Search for the cell housing the specified text and yield its [x, y] center coordinate. 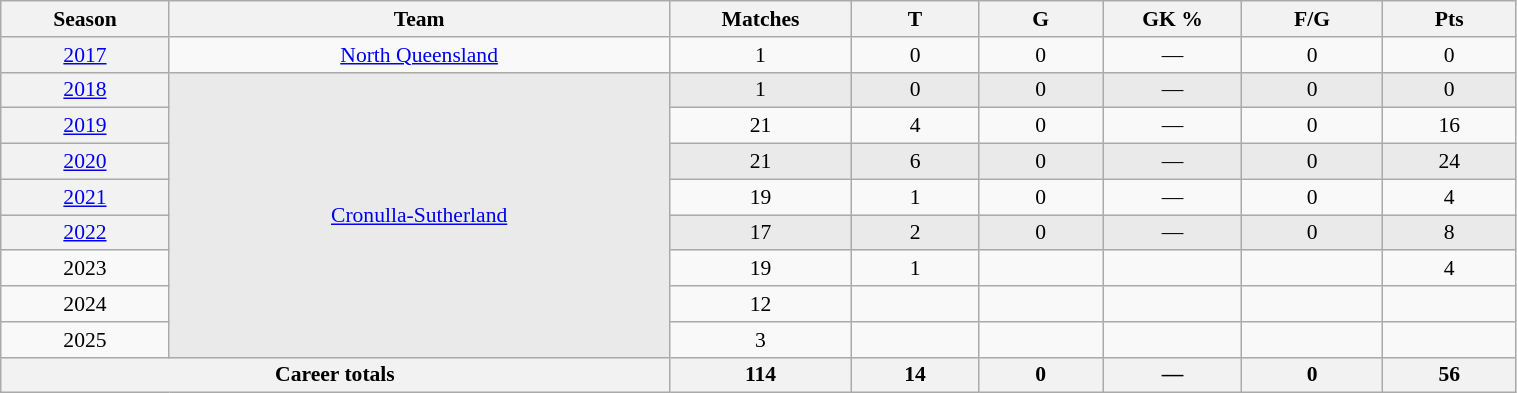
2025 [85, 340]
16 [1449, 126]
24 [1449, 162]
T [915, 19]
Career totals [335, 375]
114 [760, 375]
8 [1449, 233]
2018 [85, 90]
2023 [85, 269]
2022 [85, 233]
17 [760, 233]
2021 [85, 197]
6 [915, 162]
North Queensland [419, 55]
GK % [1172, 19]
2019 [85, 126]
14 [915, 375]
Season [85, 19]
3 [760, 340]
Team [419, 19]
2 [915, 233]
Cronulla-Sutherland [419, 214]
2024 [85, 304]
Matches [760, 19]
56 [1449, 375]
Pts [1449, 19]
F/G [1312, 19]
12 [760, 304]
G [1040, 19]
2020 [85, 162]
2017 [85, 55]
